Output the (x, y) coordinate of the center of the cell containing the given text.  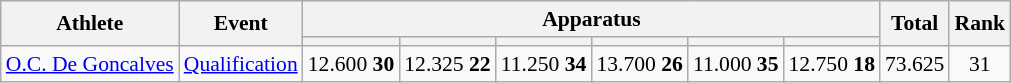
Event (241, 24)
Rank (980, 24)
Total (914, 24)
12.750 18 (832, 64)
12.325 22 (447, 64)
O.C. De Goncalves (90, 64)
Apparatus (592, 19)
31 (980, 64)
11.250 34 (544, 64)
13.700 26 (639, 64)
73.625 (914, 64)
Qualification (241, 64)
11.000 35 (736, 64)
Athlete (90, 24)
12.600 30 (351, 64)
